Output the (x, y) coordinate of the center of the cell containing the given text.  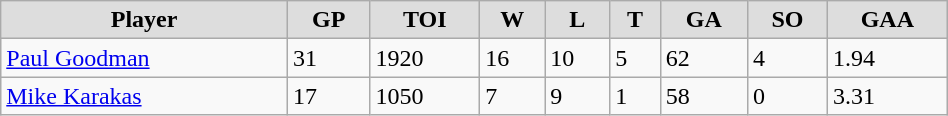
1.94 (887, 58)
31 (328, 58)
Mike Karakas (144, 96)
GA (704, 20)
5 (635, 58)
Player (144, 20)
1920 (425, 58)
17 (328, 96)
1050 (425, 96)
16 (512, 58)
L (578, 20)
4 (787, 58)
9 (578, 96)
1 (635, 96)
62 (704, 58)
Paul Goodman (144, 58)
0 (787, 96)
3.31 (887, 96)
SO (787, 20)
58 (704, 96)
GP (328, 20)
GAA (887, 20)
T (635, 20)
10 (578, 58)
7 (512, 96)
W (512, 20)
TOI (425, 20)
